From the cell containing the given text, extract its center point as [X, Y] coordinate. 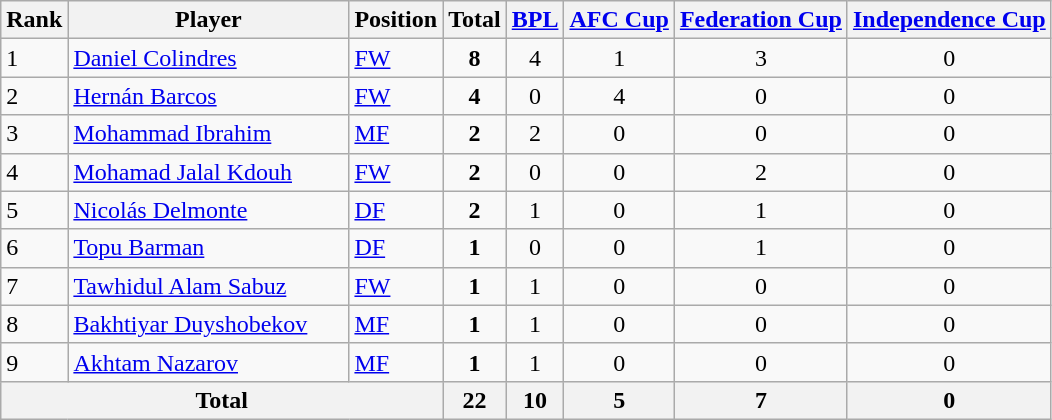
Mohammad Ibrahim [208, 134]
6 [34, 248]
9 [34, 362]
Federation Cup [760, 20]
Hernán Barcos [208, 96]
Independence Cup [949, 20]
10 [535, 400]
Nicolás Delmonte [208, 210]
Daniel Colindres [208, 58]
22 [475, 400]
Rank [34, 20]
Topu Barman [208, 248]
BPL [535, 20]
Bakhtiyar Duyshobekov [208, 324]
Mohamad Jalal Kdouh [208, 172]
Player [208, 20]
Akhtam Nazarov [208, 362]
Position [396, 20]
AFC Cup [619, 20]
Tawhidul Alam Sabuz [208, 286]
